Return (X, Y) of the center of cell containing provided text 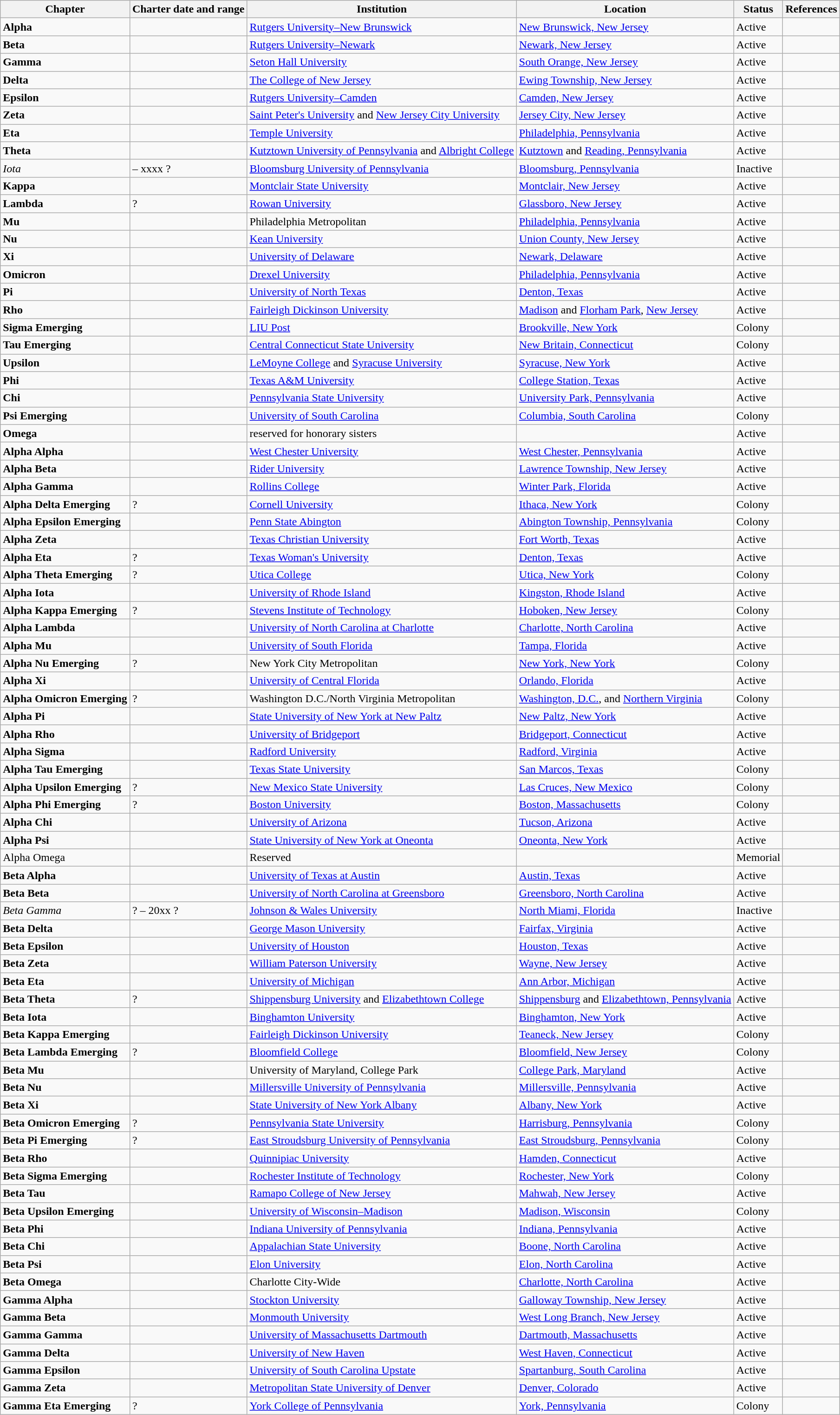
Gamma Delta (65, 1353)
Tampa, Florida (625, 646)
Rho (65, 310)
Orlando, Florida (625, 681)
Teaneck, New Jersey (625, 1034)
Rider University (382, 469)
Kingston, Rhode Island (625, 593)
LIU Post (382, 327)
Temple University (382, 133)
Alpha Psi (65, 840)
Iota (65, 168)
Kutztown and Reading, Pennsylvania (625, 150)
Alpha Gamma (65, 486)
Beta Rho (65, 1158)
Status (758, 9)
reserved for honorary sisters (382, 433)
Metropolitan State University of Denver (382, 1388)
Beta Alpha (65, 875)
New York City Metropolitan (382, 663)
Houston, Texas (625, 946)
Alpha Phi Emerging (65, 805)
Beta (65, 45)
Columbia, South Carolina (625, 416)
Gamma Alpha (65, 1299)
Lawrence Township, New Jersey (625, 469)
Alpha Epsilon Emerging (65, 522)
Millersville, Pennsylvania (625, 1088)
New York, New York (625, 663)
University of New Haven (382, 1353)
Beta Pi Emerging (65, 1141)
Hamden, Connecticut (625, 1158)
Quinnipiac University (382, 1158)
– xxxx ? (189, 168)
Union County, New Jersey (625, 239)
Montclair, New Jersey (625, 186)
Kappa (65, 186)
Texas A&M University (382, 380)
South Orange, New Jersey (625, 62)
University of Michigan (382, 981)
Madison and Florham Park, New Jersey (625, 310)
Beta Kappa Emerging (65, 1034)
Alpha Chi (65, 822)
University of North Carolina at Greensboro (382, 893)
Xi (65, 257)
Beta Lambda Emerging (65, 1052)
University of Wisconsin–Madison (382, 1211)
East Stroudsburg University of Pennsylvania (382, 1141)
Radford, Virginia (625, 751)
Camden, New Jersey (625, 98)
Seton Hall University (382, 62)
Alpha Kappa Emerging (65, 610)
Boston University (382, 805)
Alpha Rho (65, 734)
Gamma Epsilon (65, 1370)
Beta Sigma Emerging (65, 1176)
University of Arizona (382, 822)
University of Massachusetts Dartmouth (382, 1335)
Bloomfield, New Jersey (625, 1052)
Fort Worth, Texas (625, 540)
Spartanburg, South Carolina (625, 1370)
College Park, Maryland (625, 1069)
University of Bridgeport (382, 734)
Washington D.C./North Virginia Metropolitan (382, 698)
Bloomsburg, Pennsylvania (625, 168)
Alpha Eta (65, 557)
Galloway Township, New Jersey (625, 1299)
University of South Carolina (382, 416)
Indiana University of Pennsylvania (382, 1229)
Millersville University of Pennsylvania (382, 1088)
Hoboken, New Jersey (625, 610)
Johnson & Wales University (382, 911)
Chapter (65, 9)
? – 20xx ? (189, 911)
Binghamton University (382, 1017)
Alpha Sigma (65, 751)
Alpha Nu Emerging (65, 663)
Beta Nu (65, 1088)
Institution (382, 9)
Austin, Texas (625, 875)
Alpha Omega (65, 858)
Denver, Colorado (625, 1388)
State University of New York Albany (382, 1105)
Beta Iota (65, 1017)
New Brunswick, New Jersey (625, 27)
Delta (65, 80)
Mu (65, 222)
University of North Carolina at Charlotte (382, 628)
Saint Peter's University and New Jersey City University (382, 115)
Mahwah, New Jersey (625, 1193)
Alpha Iota (65, 593)
East Stroudsburg, Pennsylvania (625, 1141)
Nu (65, 239)
William Paterson University (382, 964)
San Marcos, Texas (625, 769)
Kean University (382, 239)
Rollins College (382, 486)
New Britain, Connecticut (625, 345)
Indiana, Pennsylvania (625, 1229)
Beta Gamma (65, 911)
York College of Pennsylvania (382, 1406)
Ann Arbor, Michigan (625, 981)
College Station, Texas (625, 380)
Elon University (382, 1264)
Beta Beta (65, 893)
Brookville, New York (625, 327)
Beta Delta (65, 928)
Beta Omega (65, 1282)
Wayne, New Jersey (625, 964)
University of Texas at Austin (382, 875)
The College of New Jersey (382, 80)
Tau Emerging (65, 345)
Central Connecticut State University (382, 345)
Gamma Beta (65, 1317)
Alpha Mu (65, 646)
University of Maryland, College Park (382, 1069)
George Mason University (382, 928)
Beta Phi (65, 1229)
Ewing Township, New Jersey (625, 80)
Reserved (382, 858)
Rochester, New York (625, 1176)
Albany, New York (625, 1105)
University of North Texas (382, 292)
Beta Chi (65, 1246)
Psi Emerging (65, 416)
Utica, New York (625, 575)
Binghamton, New York (625, 1017)
Tucson, Arizona (625, 822)
Radford University (382, 751)
Alpha Zeta (65, 540)
West Haven, Connecticut (625, 1353)
Alpha Omicron Emerging (65, 698)
West Chester University (382, 451)
Monmouth University (382, 1317)
Epsilon (65, 98)
Las Cruces, New Mexico (625, 787)
Glassboro, New Jersey (625, 203)
Syracuse, New York (625, 363)
Cornell University (382, 504)
Omega (65, 433)
Rochester Institute of Technology (382, 1176)
Beta Upsilon Emerging (65, 1211)
Abington Township, Pennsylvania (625, 522)
Boston, Massachusetts (625, 805)
Pi (65, 292)
Madison, Wisconsin (625, 1211)
Theta (65, 150)
Alpha Lambda (65, 628)
References (812, 9)
Rutgers University–Newark (382, 45)
North Miami, Florida (625, 911)
Winter Park, Florida (625, 486)
Drexel University (382, 274)
Gamma Gamma (65, 1335)
Bloomfield College (382, 1052)
Zeta (65, 115)
University Park, Pennsylvania (625, 398)
University of Houston (382, 946)
Jersey City, New Jersey (625, 115)
University of Delaware (382, 257)
University of Central Florida (382, 681)
Charlotte City-Wide (382, 1282)
Beta Xi (65, 1105)
Lambda (65, 203)
Fairfax, Virginia (625, 928)
Alpha Tau Emerging (65, 769)
Alpha Theta Emerging (65, 575)
University of South Carolina Upstate (382, 1370)
Philadelphia Metropolitan (382, 222)
Beta Epsilon (65, 946)
Ithaca, New York (625, 504)
Rowan University (382, 203)
Omicron (65, 274)
University of South Florida (382, 646)
Upsilon (65, 363)
Alpha Upsilon Emerging (65, 787)
Bloomsburg University of Pennsylvania (382, 168)
Boone, North Carolina (625, 1246)
Bridgeport, Connecticut (625, 734)
Beta Theta (65, 999)
Beta Eta (65, 981)
Harrisburg, Pennsylvania (625, 1123)
Location (625, 9)
Alpha Pi (65, 716)
Stevens Institute of Technology (382, 610)
Eta (65, 133)
Beta Omicron Emerging (65, 1123)
Montclair State University (382, 186)
West Chester, Pennsylvania (625, 451)
Memorial (758, 858)
Ramapo College of New Jersey (382, 1193)
Penn State Abington (382, 522)
Alpha Alpha (65, 451)
Beta Tau (65, 1193)
State University of New York at New Paltz (382, 716)
Chi (65, 398)
Stockton University (382, 1299)
Newark, New Jersey (625, 45)
LeMoyne College and Syracuse University (382, 363)
West Long Branch, New Jersey (625, 1317)
Gamma Zeta (65, 1388)
Beta Psi (65, 1264)
Shippensburg and Elizabethtown, Pennsylvania (625, 999)
Alpha (65, 27)
Rutgers University–New Brunswick (382, 27)
Appalachian State University (382, 1246)
Charter date and range (189, 9)
Texas Woman's University (382, 557)
Alpha Beta (65, 469)
Dartmouth, Massachusetts (625, 1335)
York, Pennsylvania (625, 1406)
Gamma (65, 62)
Beta Mu (65, 1069)
Greensboro, North Carolina (625, 893)
Elon, North Carolina (625, 1264)
Texas Christian University (382, 540)
State University of New York at Oneonta (382, 840)
Phi (65, 380)
Utica College (382, 575)
Newark, Delaware (625, 257)
New Mexico State University (382, 787)
Texas State University (382, 769)
Gamma Eta Emerging (65, 1406)
Alpha Xi (65, 681)
Shippensburg University and Elizabethtown College (382, 999)
Oneonta, New York (625, 840)
Beta Zeta (65, 964)
Kutztown University of Pennsylvania and Albright College (382, 150)
Rutgers University–Camden (382, 98)
New Paltz, New York (625, 716)
Sigma Emerging (65, 327)
Washington, D.C., and Northern Virginia (625, 698)
Alpha Delta Emerging (65, 504)
University of Rhode Island (382, 593)
